Search for the cell housing the specified text and yield its [X, Y] center coordinate. 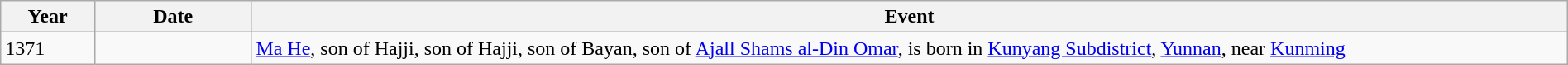
Event [910, 17]
Year [48, 17]
Ma He, son of Hajji, son of Hajji, son of Bayan, son of Ajall Shams al-Din Omar, is born in Kunyang Subdistrict, Yunnan, near Kunming [910, 48]
Date [172, 17]
1371 [48, 48]
